Identify which cell holds the provided text, then report its [X, Y] central coordinate. 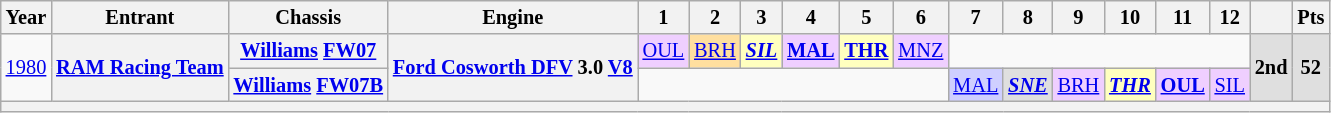
Pts [1310, 17]
52 [1310, 68]
Williams FW07B [308, 85]
Engine [513, 17]
Entrant [140, 17]
8 [1028, 17]
10 [1130, 17]
RAM Racing Team [140, 68]
6 [920, 17]
Year [26, 17]
Ford Cosworth DFV 3.0 V8 [513, 68]
SNE [1028, 85]
Chassis [308, 17]
1 [664, 17]
1980 [26, 68]
3 [762, 17]
2 [715, 17]
2nd [1272, 68]
12 [1230, 17]
5 [866, 17]
Williams FW07 [308, 51]
11 [1183, 17]
9 [1079, 17]
MNZ [920, 51]
7 [976, 17]
4 [810, 17]
